Detect which cell encompasses the target text, then output its [X, Y] center coordinate. 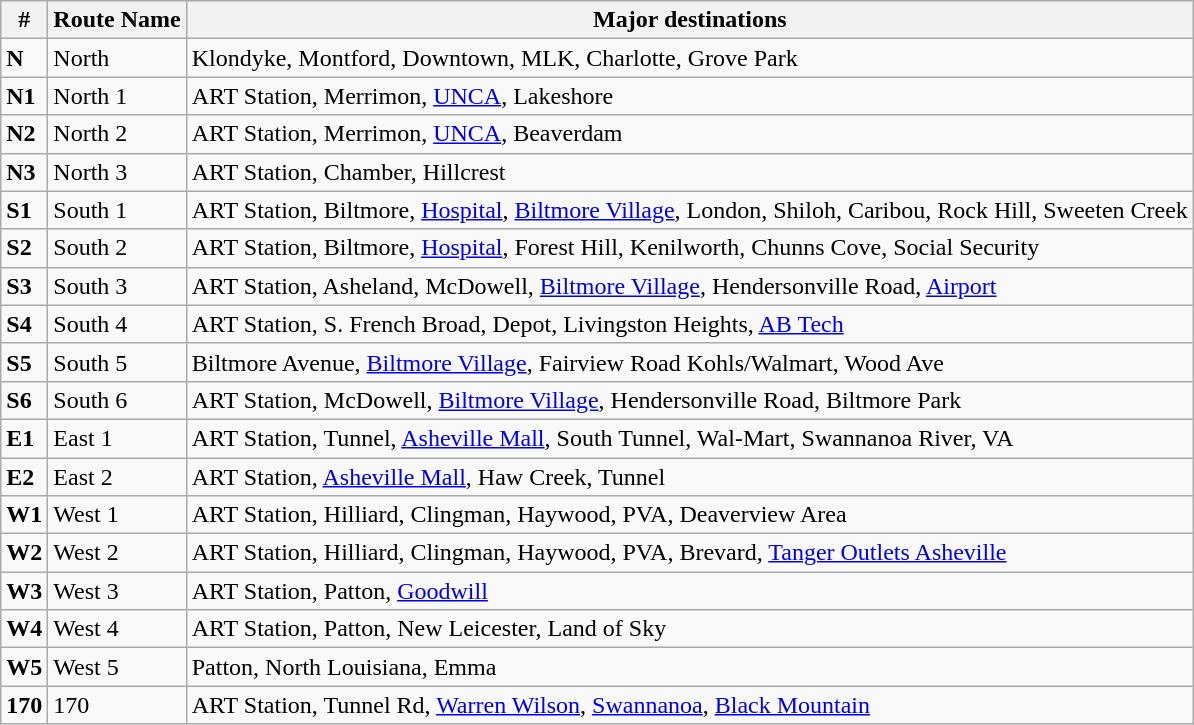
South 3 [117, 286]
West 4 [117, 629]
N [24, 58]
ART Station, Asheville Mall, Haw Creek, Tunnel [690, 477]
ART Station, Merrimon, UNCA, Beaverdam [690, 134]
S5 [24, 362]
East 2 [117, 477]
North 3 [117, 172]
W3 [24, 591]
South 1 [117, 210]
N2 [24, 134]
ART Station, Biltmore, Hospital, Forest Hill, Kenilworth, Chunns Cove, Social Security [690, 248]
ART Station, Biltmore, Hospital, Biltmore Village, London, Shiloh, Caribou, Rock Hill, Sweeten Creek [690, 210]
W1 [24, 515]
East 1 [117, 438]
W5 [24, 667]
ART Station, Tunnel Rd, Warren Wilson, Swannanoa, Black Mountain [690, 705]
West 1 [117, 515]
ART Station, Hilliard, Clingman, Haywood, PVA, Deaverview Area [690, 515]
ART Station, McDowell, Biltmore Village, Hendersonville Road, Biltmore Park [690, 400]
ART Station, S. French Broad, Depot, Livingston Heights, AB Tech [690, 324]
E2 [24, 477]
Klondyke, Montford, Downtown, MLK, Charlotte, Grove Park [690, 58]
S1 [24, 210]
ART Station, Tunnel, Asheville Mall, South Tunnel, Wal-Mart, Swannanoa River, VA [690, 438]
Patton, North Louisiana, Emma [690, 667]
W4 [24, 629]
West 2 [117, 553]
Major destinations [690, 20]
South 6 [117, 400]
North [117, 58]
South 4 [117, 324]
North 2 [117, 134]
ART Station, Patton, Goodwill [690, 591]
ART Station, Hilliard, Clingman, Haywood, PVA, Brevard, Tanger Outlets Asheville [690, 553]
S3 [24, 286]
ART Station, Merrimon, UNCA, Lakeshore [690, 96]
# [24, 20]
S4 [24, 324]
South 2 [117, 248]
ART Station, Asheland, McDowell, Biltmore Village, Hendersonville Road, Airport [690, 286]
ART Station, Patton, New Leicester, Land of Sky [690, 629]
ART Station, Chamber, Hillcrest [690, 172]
West 5 [117, 667]
West 3 [117, 591]
N3 [24, 172]
Biltmore Avenue, Biltmore Village, Fairview Road Kohls/Walmart, Wood Ave [690, 362]
South 5 [117, 362]
W2 [24, 553]
N1 [24, 96]
S6 [24, 400]
S2 [24, 248]
E1 [24, 438]
Route Name [117, 20]
North 1 [117, 96]
